Search for the cell housing the specified text and yield its [x, y] center coordinate. 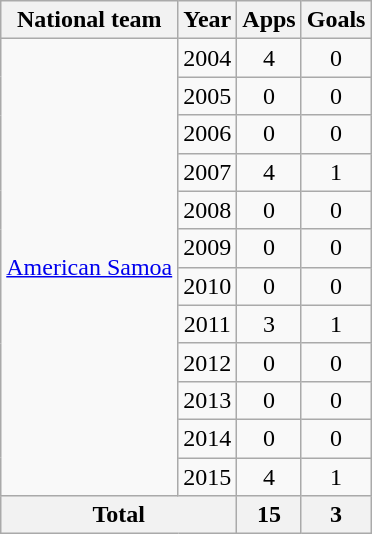
National team [90, 20]
2010 [208, 286]
15 [269, 515]
2014 [208, 438]
2004 [208, 58]
2011 [208, 324]
2008 [208, 210]
Apps [269, 20]
2015 [208, 477]
2005 [208, 96]
Goals [336, 20]
American Samoa [90, 268]
Year [208, 20]
2012 [208, 362]
2007 [208, 172]
2013 [208, 400]
Total [119, 515]
2009 [208, 248]
2006 [208, 134]
